Detect which cell encompasses the target text, then output its [X, Y] center coordinate. 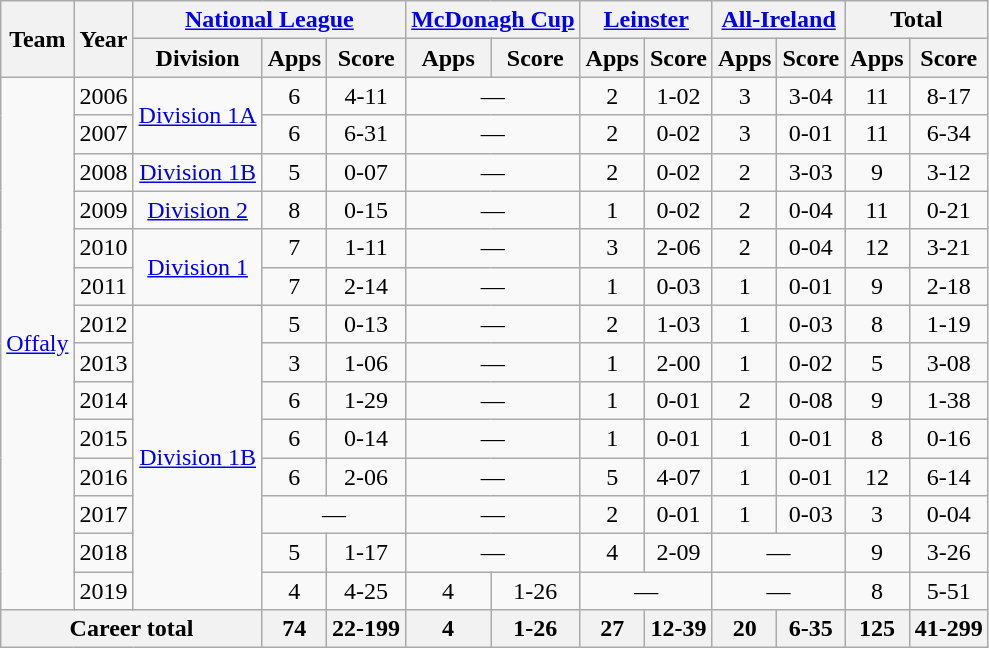
2015 [104, 438]
National League [270, 20]
2012 [104, 324]
0-08 [811, 400]
Offaly [38, 344]
3-03 [811, 172]
1-02 [678, 96]
6-35 [811, 629]
1-38 [948, 400]
Division 1 [198, 267]
2019 [104, 591]
Division [198, 58]
1-06 [366, 362]
All-Ireland [778, 20]
1-11 [366, 248]
4-07 [678, 477]
2010 [104, 248]
6-31 [366, 134]
3-04 [811, 96]
0-15 [366, 210]
1-17 [366, 553]
Leinster [646, 20]
Year [104, 39]
1-29 [366, 400]
2008 [104, 172]
2013 [104, 362]
Division 1A [198, 115]
McDonagh Cup [493, 20]
6-34 [948, 134]
2018 [104, 553]
2006 [104, 96]
27 [612, 629]
12-39 [678, 629]
Career total [132, 629]
3-26 [948, 553]
0-14 [366, 438]
2017 [104, 515]
2014 [104, 400]
4-11 [366, 96]
5-51 [948, 591]
2-00 [678, 362]
0-13 [366, 324]
3-21 [948, 248]
4-25 [366, 591]
2007 [104, 134]
20 [744, 629]
Team [38, 39]
3-12 [948, 172]
41-299 [948, 629]
Total [916, 20]
125 [877, 629]
0-07 [366, 172]
8-17 [948, 96]
74 [294, 629]
0-16 [948, 438]
1-03 [678, 324]
22-199 [366, 629]
2011 [104, 286]
Division 2 [198, 210]
2-14 [366, 286]
0-21 [948, 210]
2016 [104, 477]
2-09 [678, 553]
6-14 [948, 477]
1-19 [948, 324]
3-08 [948, 362]
2009 [104, 210]
2-18 [948, 286]
